Return the [x, y] coordinate for the center point of the cell that contains the specified text.  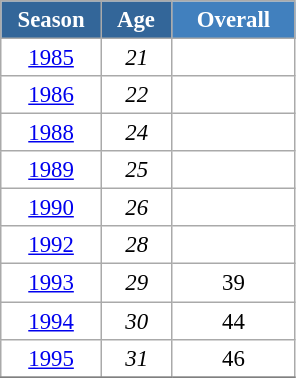
31 [136, 358]
28 [136, 245]
26 [136, 208]
1993 [52, 283]
Age [136, 20]
39 [234, 283]
22 [136, 95]
1994 [52, 321]
29 [136, 283]
1985 [52, 58]
1990 [52, 208]
1995 [52, 358]
44 [234, 321]
1992 [52, 245]
21 [136, 58]
Season [52, 20]
30 [136, 321]
25 [136, 170]
46 [234, 358]
1989 [52, 170]
Overall [234, 20]
24 [136, 133]
1988 [52, 133]
1986 [52, 95]
